From the cell containing the given text, extract its center point as [x, y] coordinate. 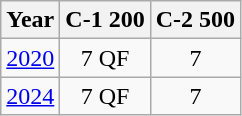
2024 [30, 96]
2020 [30, 58]
Year [30, 20]
C-2 500 [195, 20]
C-1 200 [105, 20]
